Locate the cell with the specified text and output its [X, Y] center coordinate. 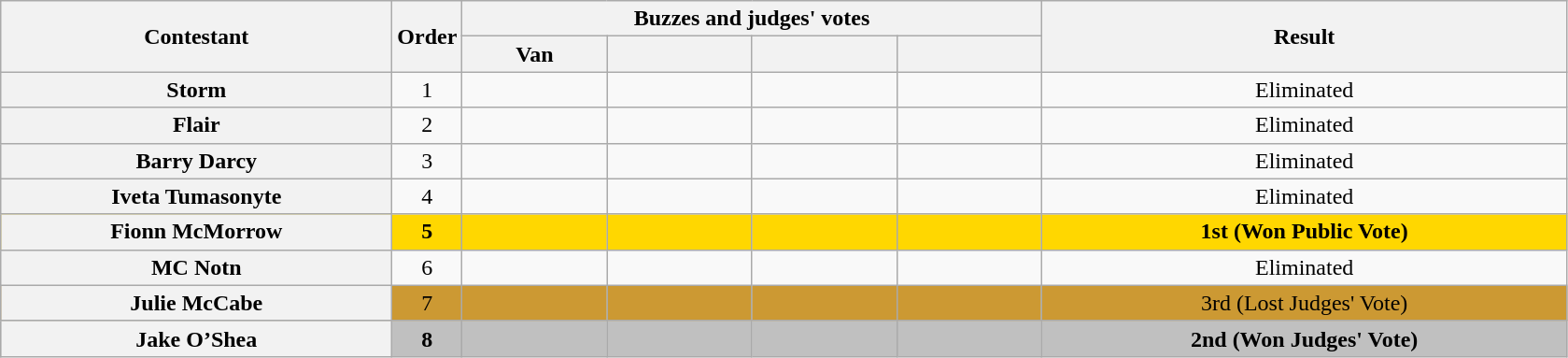
Flair [196, 125]
Contestant [196, 36]
5 [428, 232]
Buzzes and judges' votes [752, 19]
3 [428, 161]
7 [428, 303]
2 [428, 125]
Result [1304, 36]
MC Notn [196, 267]
Julie McCabe [196, 303]
6 [428, 267]
Fionn McMorrow [196, 232]
Order [428, 36]
Storm [196, 90]
3rd (Lost Judges' Vote) [1304, 303]
1 [428, 90]
2nd (Won Judges' Vote) [1304, 338]
Barry Darcy [196, 161]
4 [428, 196]
Van [534, 54]
Jake O’Shea [196, 338]
1st (Won Public Vote) [1304, 232]
8 [428, 338]
Iveta Tumasonyte [196, 196]
